Extract the [X, Y] coordinate from the center of the cell holding the provided text.  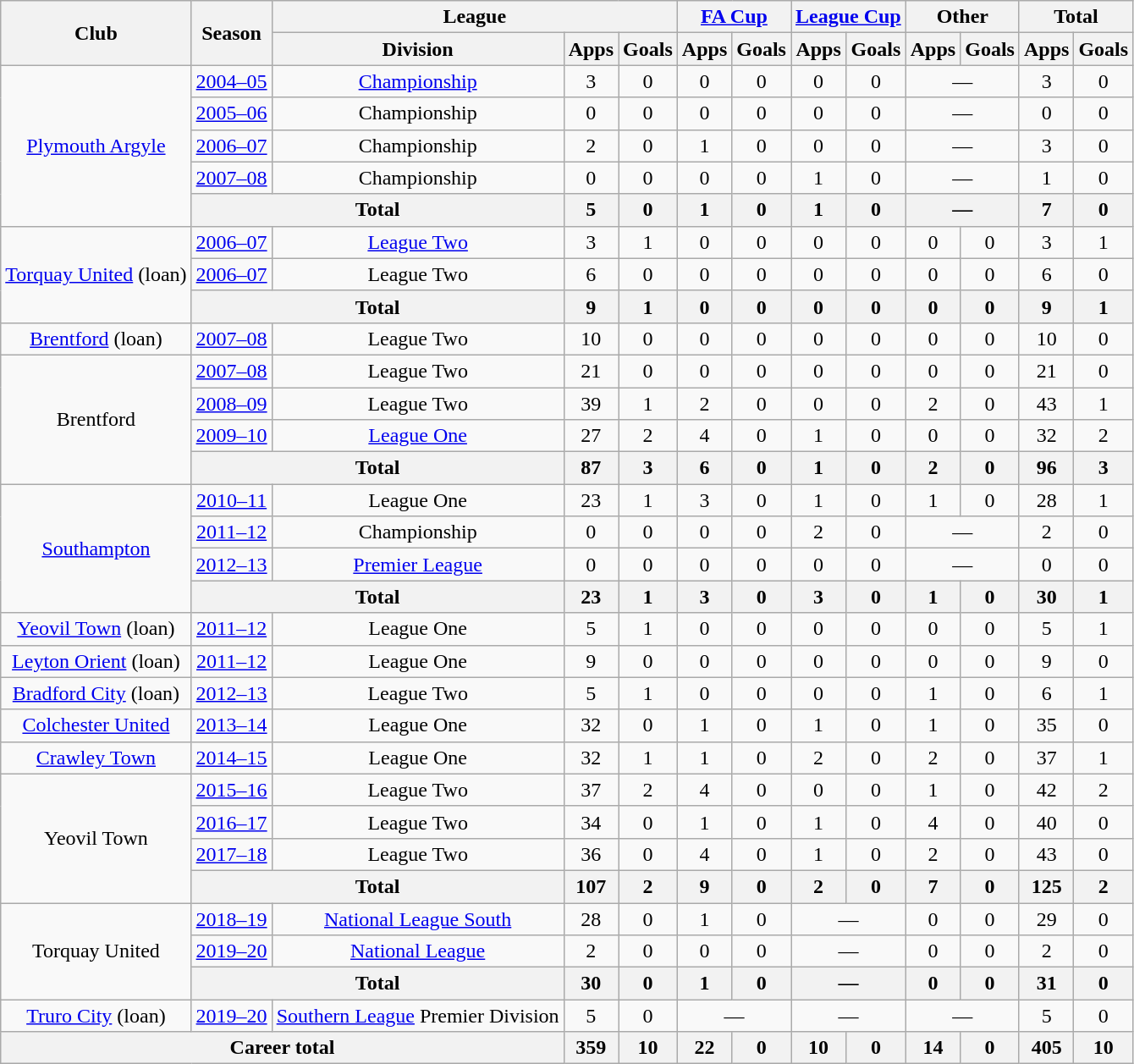
39 [591, 404]
14 [933, 1048]
2004–05 [232, 81]
405 [1046, 1048]
Division [418, 49]
87 [591, 468]
2014–15 [232, 758]
Plymouth Argyle [96, 146]
2018–19 [232, 918]
Colchester United [96, 725]
Brentford (loan) [96, 339]
2005–06 [232, 113]
35 [1046, 725]
2017–18 [232, 854]
Brentford [96, 419]
Bradford City (loan) [96, 693]
2010–11 [232, 500]
Crawley Town [96, 758]
2016–17 [232, 822]
96 [1046, 468]
27 [591, 436]
2013–14 [232, 725]
Career total [283, 1048]
FA Cup [734, 17]
42 [1046, 790]
Yeovil Town [96, 838]
Yeovil Town (loan) [96, 629]
National League [418, 951]
League Cup [848, 17]
107 [591, 886]
Southern League Premier Division [418, 1016]
Torquay United [96, 951]
125 [1046, 886]
Torquay United (loan) [96, 274]
Club [96, 33]
Other [962, 17]
359 [591, 1048]
29 [1046, 918]
Southampton [96, 549]
National League South [418, 918]
2008–09 [232, 404]
40 [1046, 822]
2015–16 [232, 790]
Premier League [418, 565]
2009–10 [232, 436]
Truro City (loan) [96, 1016]
Season [232, 33]
22 [704, 1048]
31 [1046, 984]
Leyton Orient (loan) [96, 661]
League [474, 17]
34 [591, 822]
36 [591, 854]
